For the text-containing cell, return its midpoint in (x, y) coordinate format. 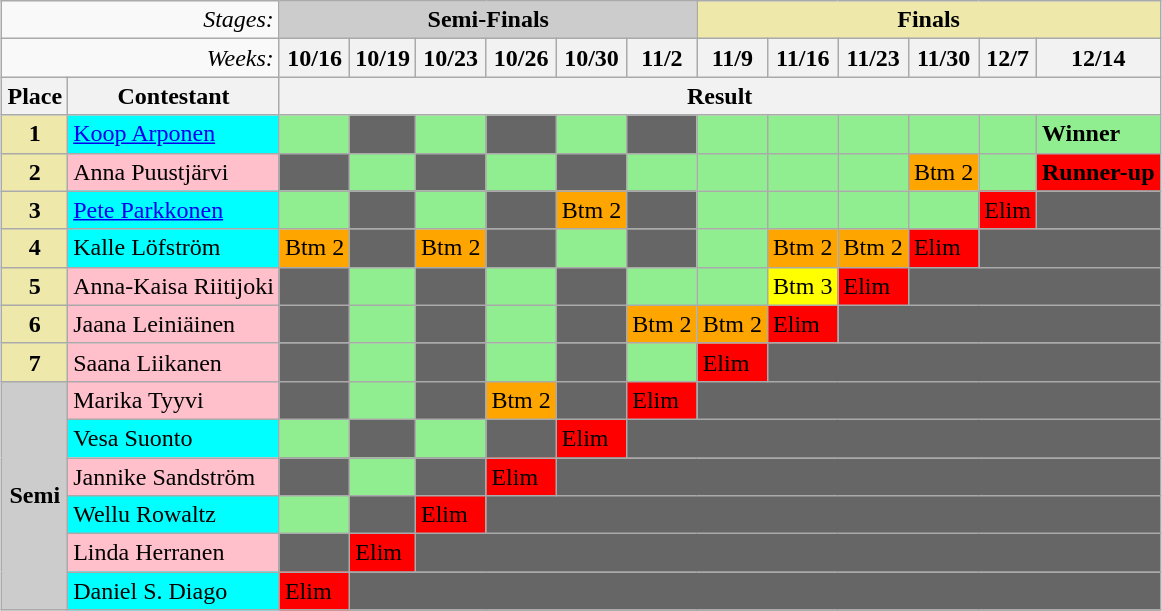
10/30 (591, 58)
Jannike Sandström (174, 477)
Koop Arponen (174, 134)
Stages: (140, 20)
Runner-up (1098, 172)
5 (35, 286)
10/19 (383, 58)
10/16 (314, 58)
Marika Tyyvi (174, 400)
Kalle Löfström (174, 248)
Result (720, 96)
11/30 (943, 58)
Jaana Leiniäinen (174, 324)
Anna Puustjärvi (174, 172)
3 (35, 210)
7 (35, 362)
2 (35, 172)
11/2 (662, 58)
Anna-Kaisa Riitijoki (174, 286)
1 (35, 134)
Saana Liikanen (174, 362)
11/23 (873, 58)
Pete Parkkonen (174, 210)
12/14 (1098, 58)
Weeks: (140, 58)
4 (35, 248)
Winner (1098, 134)
Place (35, 96)
Daniel S. Diago (174, 591)
Linda Herranen (174, 553)
11/16 (803, 58)
Contestant (174, 96)
Vesa Suonto (174, 438)
Finals (928, 20)
10/26 (521, 58)
Wellu Rowaltz (174, 515)
11/9 (732, 58)
Semi (35, 495)
12/7 (1008, 58)
Btm 3 (803, 286)
10/23 (451, 58)
6 (35, 324)
Semi-Finals (488, 20)
